Locate the cell with the specified text and output its [x, y] center coordinate. 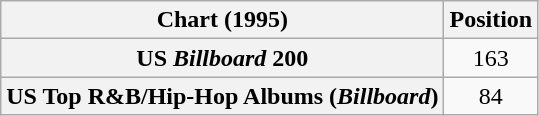
US Billboard 200 [222, 58]
Position [491, 20]
Chart (1995) [222, 20]
84 [491, 96]
163 [491, 58]
US Top R&B/Hip-Hop Albums (Billboard) [222, 96]
